For the text-containing cell, return its midpoint in [x, y] coordinate format. 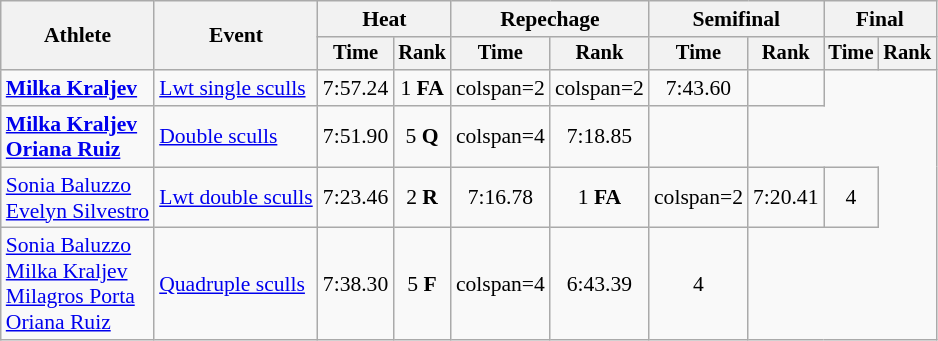
Quadruple sculls [236, 284]
Double sculls [236, 136]
7:16.78 [500, 198]
Milka KraljevOriana Ruiz [78, 136]
7:18.85 [600, 136]
Sonia BaluzzoMilka KraljevMilagros PortaOriana Ruiz [78, 284]
Event [236, 36]
Milka Kraljev [78, 88]
7:23.46 [356, 198]
Lwt double sculls [236, 198]
7:57.24 [356, 88]
7:20.41 [786, 198]
7:38.30 [356, 284]
Semifinal [736, 19]
2 R [422, 198]
5 Q [422, 136]
Heat [384, 19]
Final [880, 19]
5 F [422, 284]
6:43.39 [600, 284]
Athlete [78, 36]
7:43.60 [698, 88]
7:51.90 [356, 136]
Repechage [550, 19]
Lwt single sculls [236, 88]
Sonia BaluzzoEvelyn Silvestro [78, 198]
